Output the [x, y] coordinate of the center of the cell containing the given text.  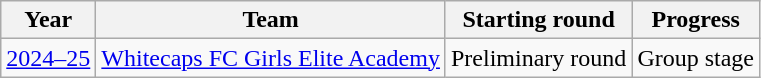
Year [48, 20]
Team [271, 20]
Progress [696, 20]
Group stage [696, 58]
Starting round [538, 20]
2024–25 [48, 58]
Preliminary round [538, 58]
Whitecaps FC Girls Elite Academy [271, 58]
